Provide the (X, Y) coordinate of the cell's center where the given text is located.  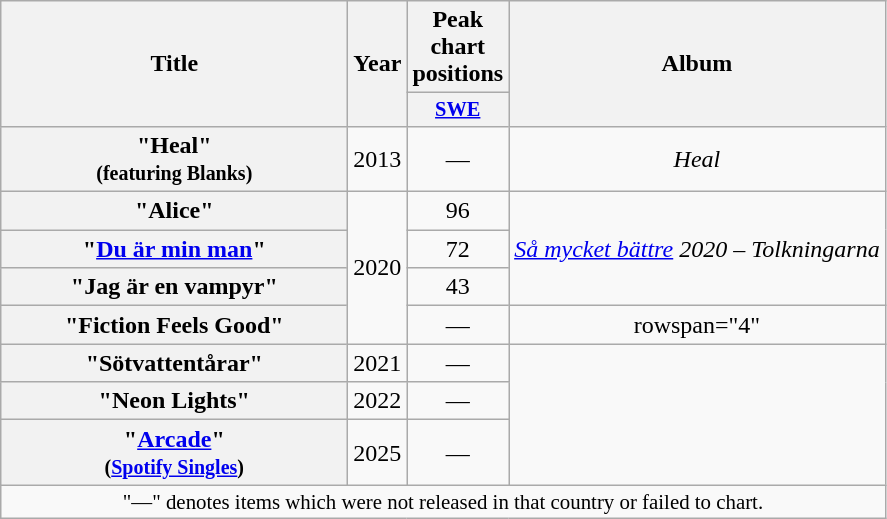
2025 (378, 452)
"Sötvattentårar" (174, 363)
"Arcade"(Spotify Singles) (174, 452)
Peak chart positions (458, 47)
72 (458, 249)
Title (174, 64)
Album (698, 64)
SWE (458, 110)
"Neon Lights" (174, 401)
Year (378, 64)
"Du är min man" (174, 249)
Så mycket bättre 2020 – Tolkningarna (698, 249)
2013 (378, 158)
rowspan="4" (698, 325)
96 (458, 211)
"—" denotes items which were not released in that country or failed to chart. (443, 502)
"Alice" (174, 211)
Heal (698, 158)
43 (458, 287)
"Heal"(featuring Blanks) (174, 158)
2021 (378, 363)
2020 (378, 268)
"Fiction Feels Good" (174, 325)
"Jag är en vampyr" (174, 287)
2022 (378, 401)
